Scan for the cell matching the given text and deliver its (x, y) coordinate at center. 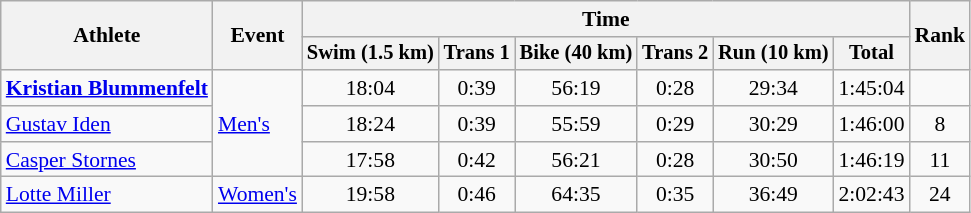
2:02:43 (871, 195)
18:24 (370, 124)
8 (940, 124)
1:46:00 (871, 124)
Lotte Miller (107, 195)
Bike (40 km) (576, 54)
Time (606, 19)
30:29 (773, 124)
29:34 (773, 88)
Athlete (107, 36)
24 (940, 195)
64:35 (576, 195)
56:19 (576, 88)
55:59 (576, 124)
Trans 2 (675, 54)
Trans 1 (477, 54)
Men's (258, 124)
Kristian Blummenfelt (107, 88)
Total (871, 54)
19:58 (370, 195)
Run (10 km) (773, 54)
Rank (940, 36)
30:50 (773, 160)
Swim (1.5 km) (370, 54)
56:21 (576, 160)
17:58 (370, 160)
0:29 (675, 124)
0:46 (477, 195)
36:49 (773, 195)
1:45:04 (871, 88)
Event (258, 36)
Casper Stornes (107, 160)
11 (940, 160)
0:42 (477, 160)
Women's (258, 195)
0:35 (675, 195)
18:04 (370, 88)
1:46:19 (871, 160)
Gustav Iden (107, 124)
